From the cell containing the given text, extract its center point as [X, Y] coordinate. 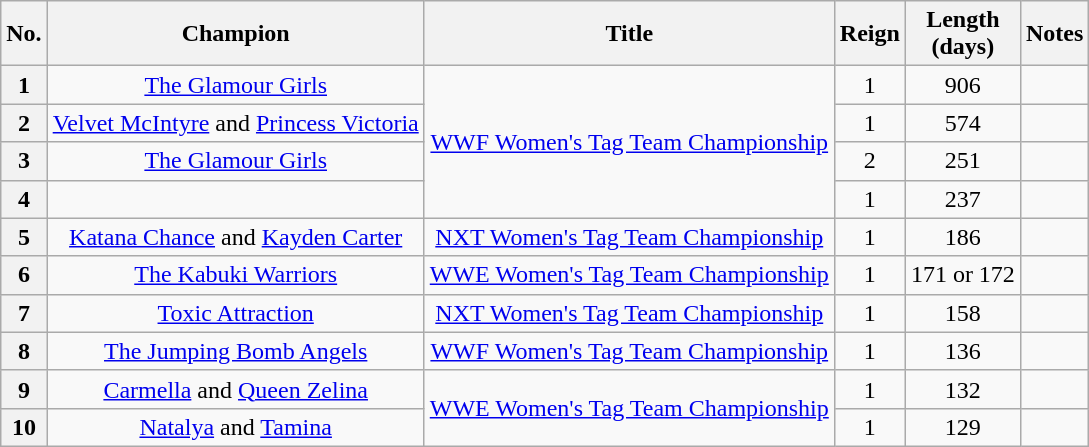
5 [24, 237]
906 [962, 85]
132 [962, 389]
Katana Chance and Kayden Carter [236, 237]
The Jumping Bomb Angels [236, 351]
4 [24, 199]
574 [962, 123]
8 [24, 351]
158 [962, 313]
No. [24, 34]
Notes [1054, 34]
171 or 172 [962, 275]
251 [962, 161]
Length(days) [962, 34]
136 [962, 351]
Reign [870, 34]
129 [962, 427]
The Kabuki Warriors [236, 275]
Toxic Attraction [236, 313]
9 [24, 389]
7 [24, 313]
Champion [236, 34]
Velvet McIntyre and Princess Victoria [236, 123]
Title [629, 34]
10 [24, 427]
237 [962, 199]
3 [24, 161]
186 [962, 237]
Natalya and Tamina [236, 427]
6 [24, 275]
Carmella and Queen Zelina [236, 389]
